Return (x, y) of the center of cell containing provided text 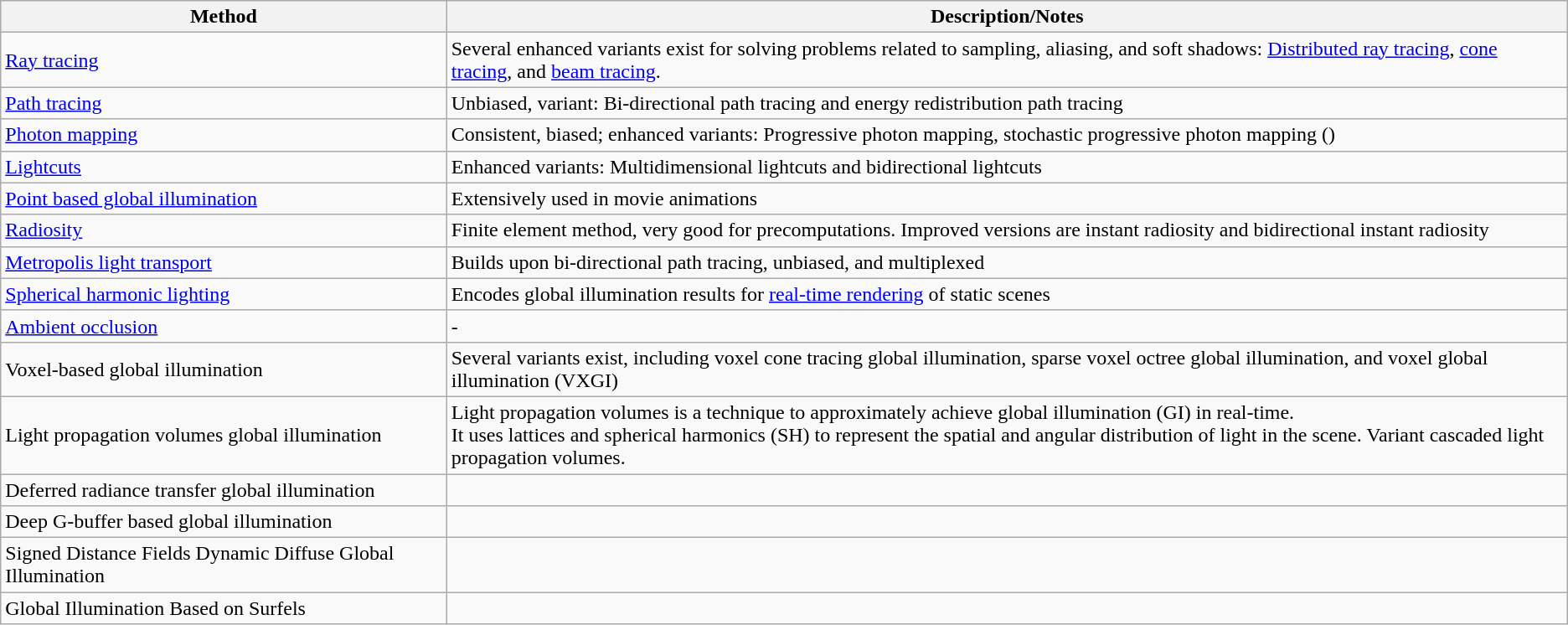
Path tracing (224, 103)
Photon mapping (224, 135)
Enhanced variants: Multidimensional lightcuts and bidirectional lightcuts (1007, 167)
Encodes global illumination results for real-time rendering of static scenes (1007, 294)
Global Illumination Based on Surfels (224, 608)
Signed Distance Fields Dynamic Diffuse Global Illumination (224, 565)
- (1007, 326)
Metropolis light transport (224, 262)
Finite element method, very good for precomputations. Improved versions are instant radiosity and bidirectional instant radiosity (1007, 230)
Unbiased, variant: Bi-directional path tracing and energy redistribution path tracing (1007, 103)
Method (224, 17)
Description/Notes (1007, 17)
Consistent, biased; enhanced variants: Progressive photon mapping, stochastic progressive photon mapping () (1007, 135)
Deep G-buffer based global illumination (224, 522)
Voxel-based global illumination (224, 369)
Ray tracing (224, 60)
Deferred radiance transfer global illumination (224, 490)
Point based global illumination (224, 199)
Light propagation volumes global illumination (224, 435)
Ambient occlusion (224, 326)
Radiosity (224, 230)
Spherical harmonic lighting (224, 294)
Builds upon bi-directional path tracing, unbiased, and multiplexed (1007, 262)
Lightcuts (224, 167)
Extensively used in movie animations (1007, 199)
